Scan for the cell matching the given text and deliver its (X, Y) coordinate at center. 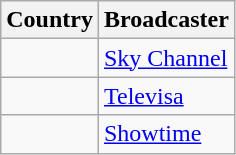
Country (50, 20)
Televisa (166, 96)
Broadcaster (166, 20)
Showtime (166, 134)
Sky Channel (166, 58)
